Extract the [x, y] coordinate from the center of the cell holding the provided text.  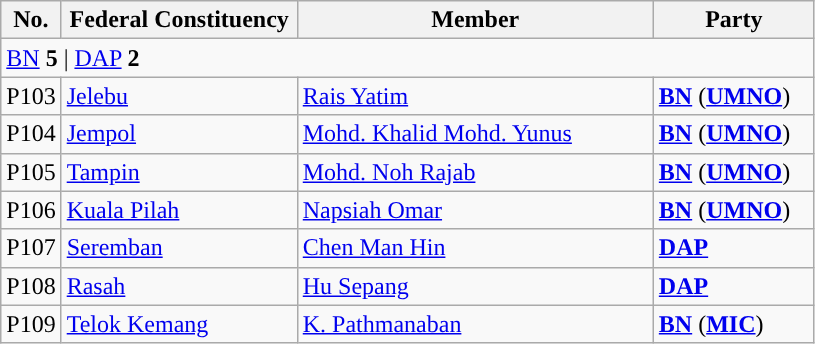
Telok Kemang [179, 324]
P105 [31, 172]
Jelebu [179, 96]
Rais Yatim [475, 96]
Mohd. Khalid Mohd. Yunus [475, 134]
Tampin [179, 172]
Rasah [179, 286]
No. [31, 20]
Napsiah Omar [475, 210]
P103 [31, 96]
Chen Man Hin [475, 248]
Seremban [179, 248]
BN (MIC) [734, 324]
P107 [31, 248]
P108 [31, 286]
Jempol [179, 134]
Member [475, 20]
Kuala Pilah [179, 210]
Hu Sepang [475, 286]
P106 [31, 210]
P109 [31, 324]
P104 [31, 134]
K. Pathmanaban [475, 324]
Party [734, 20]
Federal Constituency [179, 20]
Mohd. Noh Rajab [475, 172]
BN 5 | DAP 2 [408, 58]
